Output the [X, Y] coordinate of the center of the cell containing the given text.  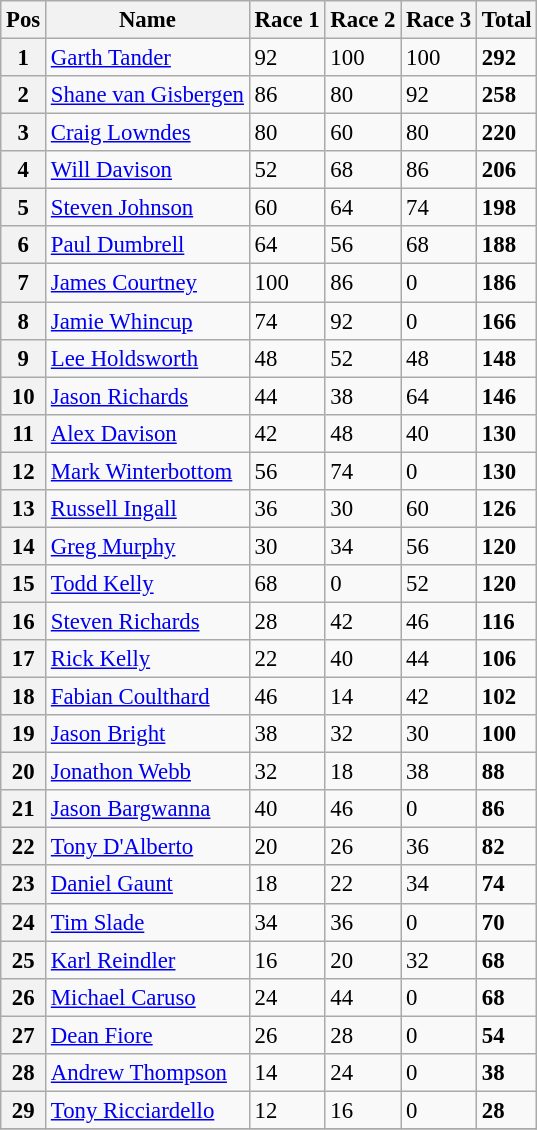
Rick Kelly [148, 659]
Name [148, 20]
Race 2 [363, 20]
Total [507, 20]
Andrew Thompson [148, 1073]
2 [24, 95]
3 [24, 133]
Mark Winterbottom [148, 471]
186 [507, 283]
54 [507, 1035]
Greg Murphy [148, 546]
Tim Slade [148, 922]
8 [24, 321]
Todd Kelly [148, 584]
Jamie Whincup [148, 321]
Jason Bright [148, 734]
23 [24, 885]
148 [507, 358]
11 [24, 433]
Dean Fiore [148, 1035]
Tony D'Alberto [148, 847]
Jason Bargwanna [148, 809]
5 [24, 208]
6 [24, 245]
Shane van Gisbergen [148, 95]
206 [507, 170]
Craig Lowndes [148, 133]
116 [507, 621]
Russell Ingall [148, 509]
292 [507, 58]
Race 1 [287, 20]
Pos [24, 20]
25 [24, 960]
102 [507, 697]
Jonathon Webb [148, 772]
27 [24, 1035]
Garth Tander [148, 58]
10 [24, 396]
146 [507, 396]
15 [24, 584]
7 [24, 283]
88 [507, 772]
17 [24, 659]
Jason Richards [148, 396]
Tony Ricciardello [148, 1110]
19 [24, 734]
29 [24, 1110]
Race 3 [439, 20]
Karl Reindler [148, 960]
1 [24, 58]
James Courtney [148, 283]
13 [24, 509]
188 [507, 245]
106 [507, 659]
Fabian Coulthard [148, 697]
Lee Holdsworth [148, 358]
82 [507, 847]
220 [507, 133]
Michael Caruso [148, 997]
Will Davison [148, 170]
9 [24, 358]
21 [24, 809]
Paul Dumbrell [148, 245]
4 [24, 170]
Daniel Gaunt [148, 885]
70 [507, 922]
166 [507, 321]
Steven Johnson [148, 208]
Steven Richards [148, 621]
126 [507, 509]
258 [507, 95]
198 [507, 208]
Alex Davison [148, 433]
